Scan for the cell matching the given text and deliver its (x, y) coordinate at center. 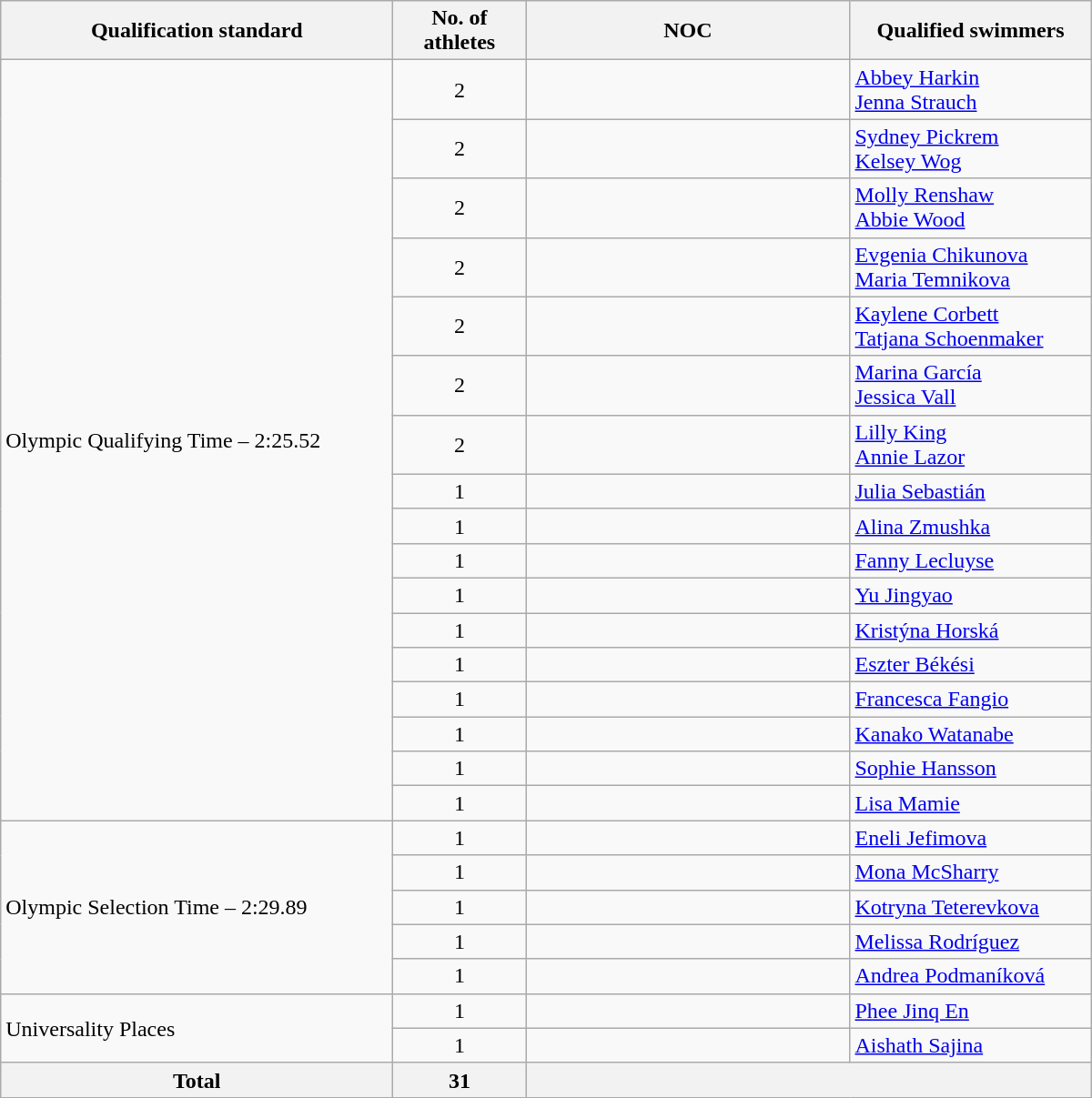
Olympic Qualifying Time – 2:25.52 (197, 440)
NOC (688, 31)
Abbey HarkinJenna Strauch (970, 89)
Kristýna Horská (970, 630)
Sophie Hansson (970, 769)
Eszter Békési (970, 665)
Olympic Selection Time – 2:29.89 (197, 907)
Kotryna Teterevkova (970, 907)
Mona McSharry (970, 872)
Phee Jinq En (970, 1011)
Qualification standard (197, 31)
Sydney PickremKelsey Wog (970, 149)
Total (197, 1080)
Lilly KingAnnie Lazor (970, 444)
Yu Jingyao (970, 595)
Marina GarcíaJessica Vall (970, 386)
31 (460, 1080)
Fanny Lecluyse (970, 560)
Evgenia ChikunovaMaria Temnikova (970, 267)
Andrea Podmaníková (970, 976)
Molly RenshawAbbie Wood (970, 207)
Melissa Rodríguez (970, 942)
Universality Places (197, 1028)
Lisa Mamie (970, 803)
Francesca Fangio (970, 700)
Aishath Sajina (970, 1045)
Kaylene CorbettTatjana Schoenmaker (970, 326)
No. of athletes (460, 31)
Alina Zmushka (970, 526)
Kanako Watanabe (970, 734)
Eneli Jefimova (970, 838)
Qualified swimmers (970, 31)
Julia Sebastián (970, 491)
